Extract the (x, y) coordinate from the center of the cell holding the provided text.  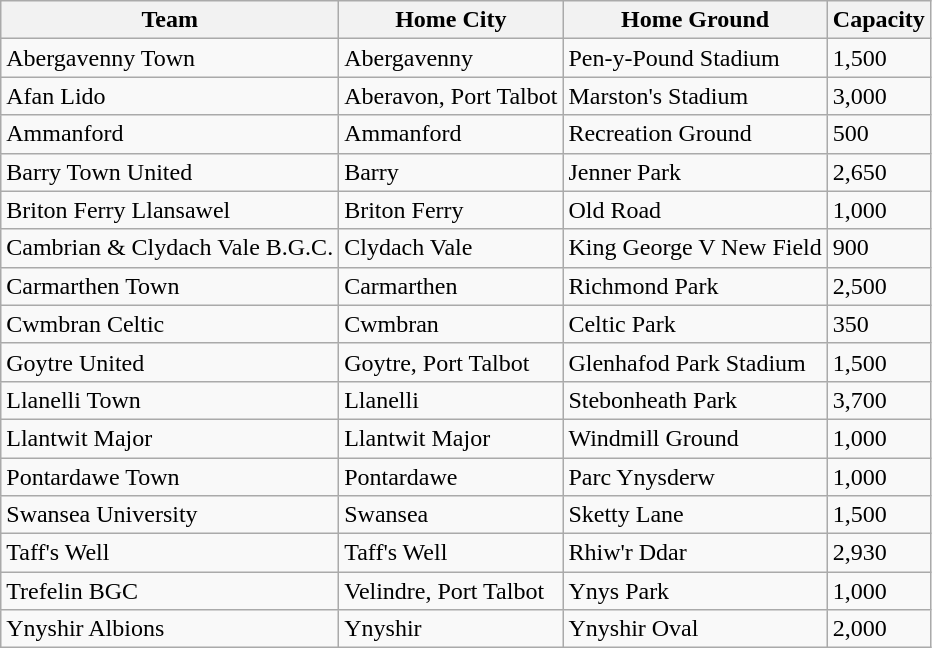
3,000 (878, 96)
Glenhafod Park Stadium (695, 362)
900 (878, 248)
Goytre, Port Talbot (451, 362)
Parc Ynysderw (695, 477)
Carmarthen Town (170, 286)
Pontardawe Town (170, 477)
Barry (451, 172)
2,000 (878, 629)
Richmond Park (695, 286)
Cwmbran (451, 324)
2,650 (878, 172)
Capacity (878, 20)
Ynys Park (695, 591)
Velindre, Port Talbot (451, 591)
Team (170, 20)
Barry Town United (170, 172)
Goytre United (170, 362)
Carmarthen (451, 286)
Llanelli (451, 400)
Swansea (451, 515)
Ynyshir Albions (170, 629)
Briton Ferry (451, 210)
Cambrian & Clydach Vale B.G.C. (170, 248)
Old Road (695, 210)
2,500 (878, 286)
Trefelin BGC (170, 591)
Stebonheath Park (695, 400)
Celtic Park (695, 324)
350 (878, 324)
2,930 (878, 553)
Aberavon, Port Talbot (451, 96)
Pen-y-Pound Stadium (695, 58)
500 (878, 134)
Llanelli Town (170, 400)
Cwmbran Celtic (170, 324)
Pontardawe (451, 477)
Rhiw'r Ddar (695, 553)
3,700 (878, 400)
Recreation Ground (695, 134)
Home Ground (695, 20)
Windmill Ground (695, 438)
Swansea University (170, 515)
Jenner Park (695, 172)
Abergavenny Town (170, 58)
Ynyshir (451, 629)
King George V New Field (695, 248)
Ynyshir Oval (695, 629)
Clydach Vale (451, 248)
Afan Lido (170, 96)
Briton Ferry Llansawel (170, 210)
Marston's Stadium (695, 96)
Sketty Lane (695, 515)
Abergavenny (451, 58)
Home City (451, 20)
